Extract the [X, Y] coordinate from the center of the cell holding the provided text.  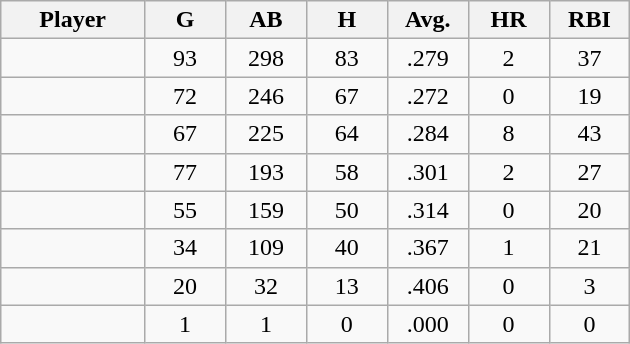
72 [186, 96]
HR [508, 20]
21 [590, 248]
.284 [428, 134]
RBI [590, 20]
Avg. [428, 20]
19 [590, 96]
34 [186, 248]
.367 [428, 248]
AB [266, 20]
G [186, 20]
32 [266, 286]
64 [346, 134]
93 [186, 58]
13 [346, 286]
H [346, 20]
Player [73, 20]
225 [266, 134]
50 [346, 210]
193 [266, 172]
8 [508, 134]
.301 [428, 172]
37 [590, 58]
40 [346, 248]
27 [590, 172]
159 [266, 210]
77 [186, 172]
.000 [428, 324]
83 [346, 58]
.406 [428, 286]
.314 [428, 210]
298 [266, 58]
55 [186, 210]
43 [590, 134]
3 [590, 286]
.279 [428, 58]
246 [266, 96]
58 [346, 172]
109 [266, 248]
.272 [428, 96]
